Locate the cell with the specified text and output its [X, Y] center coordinate. 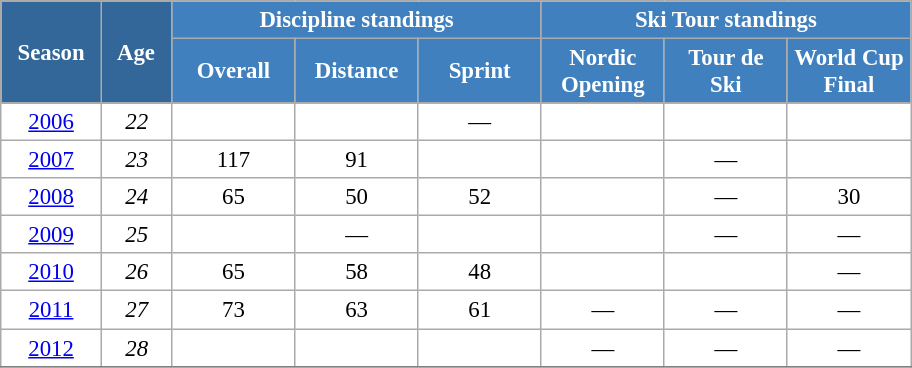
2011 [52, 310]
61 [480, 310]
23 [136, 160]
Overall [234, 72]
Age [136, 52]
91 [356, 160]
58 [356, 273]
NordicOpening [602, 72]
Sprint [480, 72]
117 [234, 160]
Distance [356, 72]
Ski Tour standings [726, 20]
2009 [52, 235]
Season [52, 52]
50 [356, 197]
Tour deSki [726, 72]
24 [136, 197]
52 [480, 197]
63 [356, 310]
2006 [52, 122]
25 [136, 235]
73 [234, 310]
26 [136, 273]
2010 [52, 273]
30 [848, 197]
48 [480, 273]
World CupFinal [848, 72]
2007 [52, 160]
28 [136, 348]
27 [136, 310]
22 [136, 122]
Discipline standings [356, 20]
2012 [52, 348]
2008 [52, 197]
